Extract the [X, Y] coordinate from the center of the cell holding the provided text.  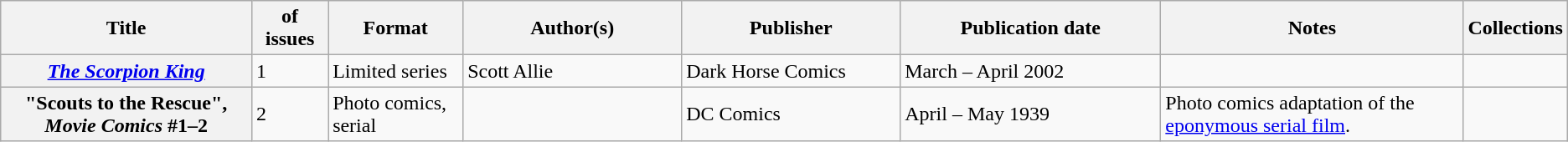
Notes [1312, 28]
March – April 2002 [1030, 71]
Photo comics adaptation of the eponymous serial film. [1312, 114]
DC Comics [791, 114]
"Scouts to the Rescue", Movie Comics #1–2 [126, 114]
Author(s) [573, 28]
Publication date [1030, 28]
April – May 1939 [1030, 114]
of issues [290, 28]
Format [395, 28]
The Scorpion King [126, 71]
Photo comics, serial [395, 114]
Limited series [395, 71]
1 [290, 71]
2 [290, 114]
Title [126, 28]
Collections [1515, 28]
Dark Horse Comics [791, 71]
Scott Allie [573, 71]
Publisher [791, 28]
